Return the (x, y) coordinate for the center point of the cell that contains the specified text.  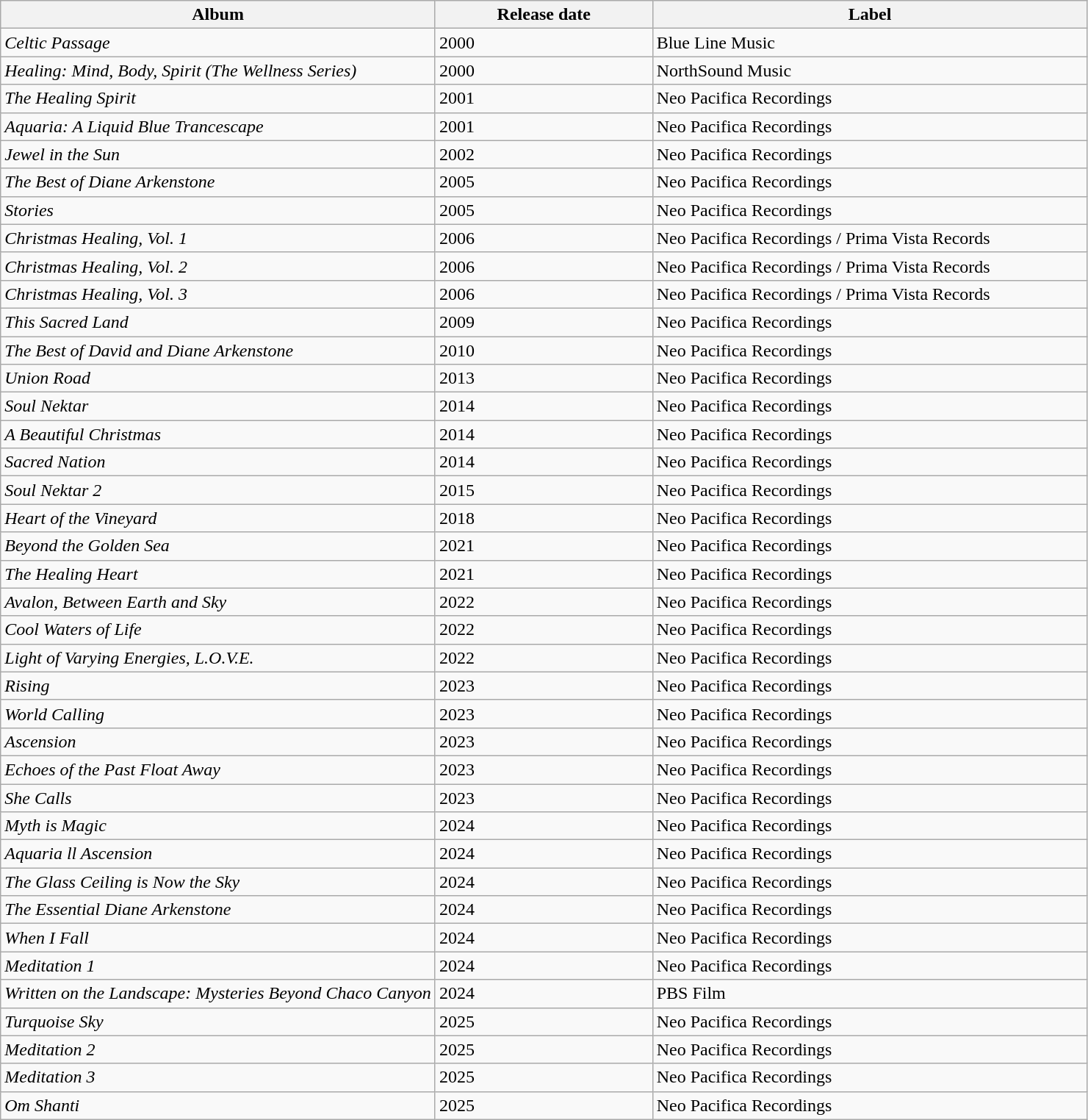
The Healing Spirit (218, 98)
The Essential Diane Arkenstone (218, 910)
Label (870, 15)
Aquaria: A Liquid Blue Trancescape (218, 126)
Soul Nektar (218, 406)
Rising (218, 686)
2002 (544, 154)
NorthSound Music (870, 71)
She Calls (218, 797)
Album (218, 15)
Meditation 1 (218, 966)
Om Shanti (218, 1105)
Christmas Healing, Vol. 1 (218, 238)
2018 (544, 518)
Meditation 2 (218, 1049)
Healing: Mind, Body, Spirit (The Wellness Series) (218, 71)
The Best of David and Diane Arkenstone (218, 351)
Release date (544, 15)
2015 (544, 490)
Heart of the Vineyard (218, 518)
Myth is Magic (218, 826)
2010 (544, 351)
Celtic Passage (218, 43)
2009 (544, 322)
Cool Waters of Life (218, 630)
The Glass Ceiling is Now the Sky (218, 882)
A Beautiful Christmas (218, 434)
Avalon, Between Earth and Sky (218, 602)
Echoes of the Past Float Away (218, 769)
Light of Varying Energies, L.O.V.E. (218, 658)
Stories (218, 210)
When I Fall (218, 938)
Christmas Healing, Vol. 2 (218, 266)
2013 (544, 378)
The Healing Heart (218, 574)
Soul Nektar 2 (218, 490)
Written on the Landscape: Mysteries Beyond Chaco Canyon (218, 994)
Beyond the Golden Sea (218, 546)
This Sacred Land (218, 322)
Christmas Healing, Vol. 3 (218, 294)
Sacred Nation (218, 462)
The Best of Diane Arkenstone (218, 182)
Ascension (218, 742)
World Calling (218, 714)
Jewel in the Sun (218, 154)
Meditation 3 (218, 1077)
Turquoise Sky (218, 1022)
Union Road (218, 378)
Aquaria ll Ascension (218, 854)
Blue Line Music (870, 43)
PBS Film (870, 994)
